For the text-containing cell, return its midpoint in [x, y] coordinate format. 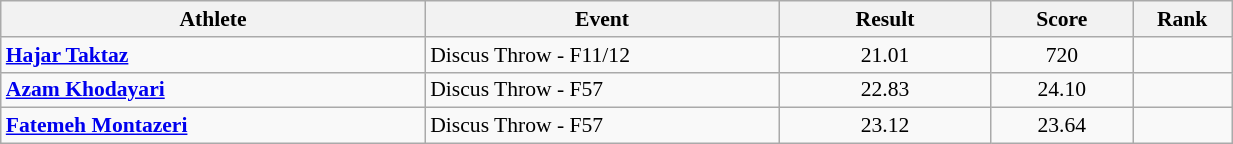
Rank [1182, 19]
23.64 [1062, 126]
Hajar Taktaz [213, 55]
22.83 [885, 90]
720 [1062, 55]
Athlete [213, 19]
21.01 [885, 55]
24.10 [1062, 90]
Score [1062, 19]
Azam Khodayari [213, 90]
Fatemeh Montazeri [213, 126]
Result [885, 19]
Event [602, 19]
23.12 [885, 126]
Discus Throw - F11/12 [602, 55]
